For the text-containing cell, return its midpoint in [X, Y] coordinate format. 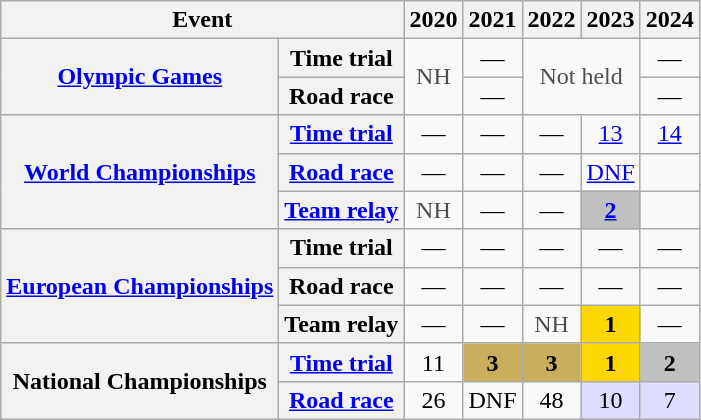
2022 [552, 20]
World Championships [140, 172]
11 [434, 362]
European Championships [140, 286]
13 [610, 134]
7 [670, 400]
Olympic Games [140, 77]
48 [552, 400]
26 [434, 400]
Not held [581, 77]
National Championships [140, 381]
Event [202, 20]
2021 [492, 20]
14 [670, 134]
2023 [610, 20]
2024 [670, 20]
10 [610, 400]
2020 [434, 20]
